Pinpoint the cell where the given text exists, returning its (x, y) midpoint coordinate. 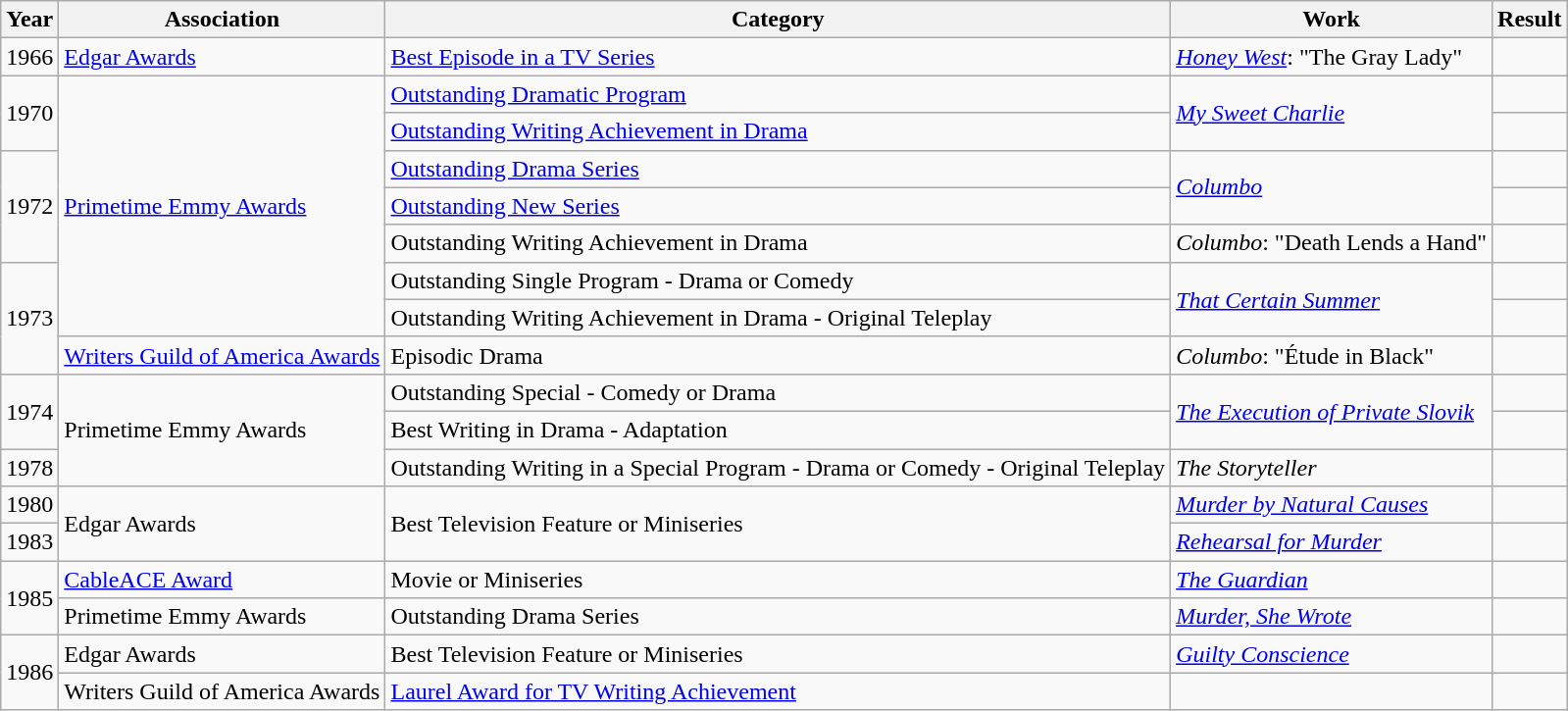
Outstanding Dramatic Program (779, 94)
1972 (29, 206)
Work (1332, 20)
Honey West: "The Gray Lady" (1332, 57)
Columbo (1332, 187)
Association (222, 20)
1980 (29, 505)
Year (29, 20)
1970 (29, 113)
My Sweet Charlie (1332, 113)
Murder, She Wrote (1332, 617)
1986 (29, 673)
The Guardian (1332, 580)
Result (1530, 20)
Outstanding New Series (779, 206)
1973 (29, 318)
Outstanding Writing in a Special Program - Drama or Comedy - Original Teleplay (779, 468)
Columbo: "Étude in Black" (1332, 355)
Guilty Conscience (1332, 654)
The Execution of Private Slovik (1332, 411)
Best Writing in Drama - Adaptation (779, 430)
Murder by Natural Causes (1332, 505)
1983 (29, 542)
Outstanding Writing Achievement in Drama - Original Teleplay (779, 318)
1978 (29, 468)
Best Episode in a TV Series (779, 57)
Episodic Drama (779, 355)
The Storyteller (1332, 468)
1985 (29, 598)
Movie or Miniseries (779, 580)
Rehearsal for Murder (1332, 542)
Outstanding Special - Comedy or Drama (779, 392)
Outstanding Single Program - Drama or Comedy (779, 280)
1966 (29, 57)
Category (779, 20)
1974 (29, 411)
CableACE Award (222, 580)
Laurel Award for TV Writing Achievement (779, 691)
That Certain Summer (1332, 299)
Columbo: "Death Lends a Hand" (1332, 243)
